Output the [X, Y] coordinate of the center of the cell containing the given text.  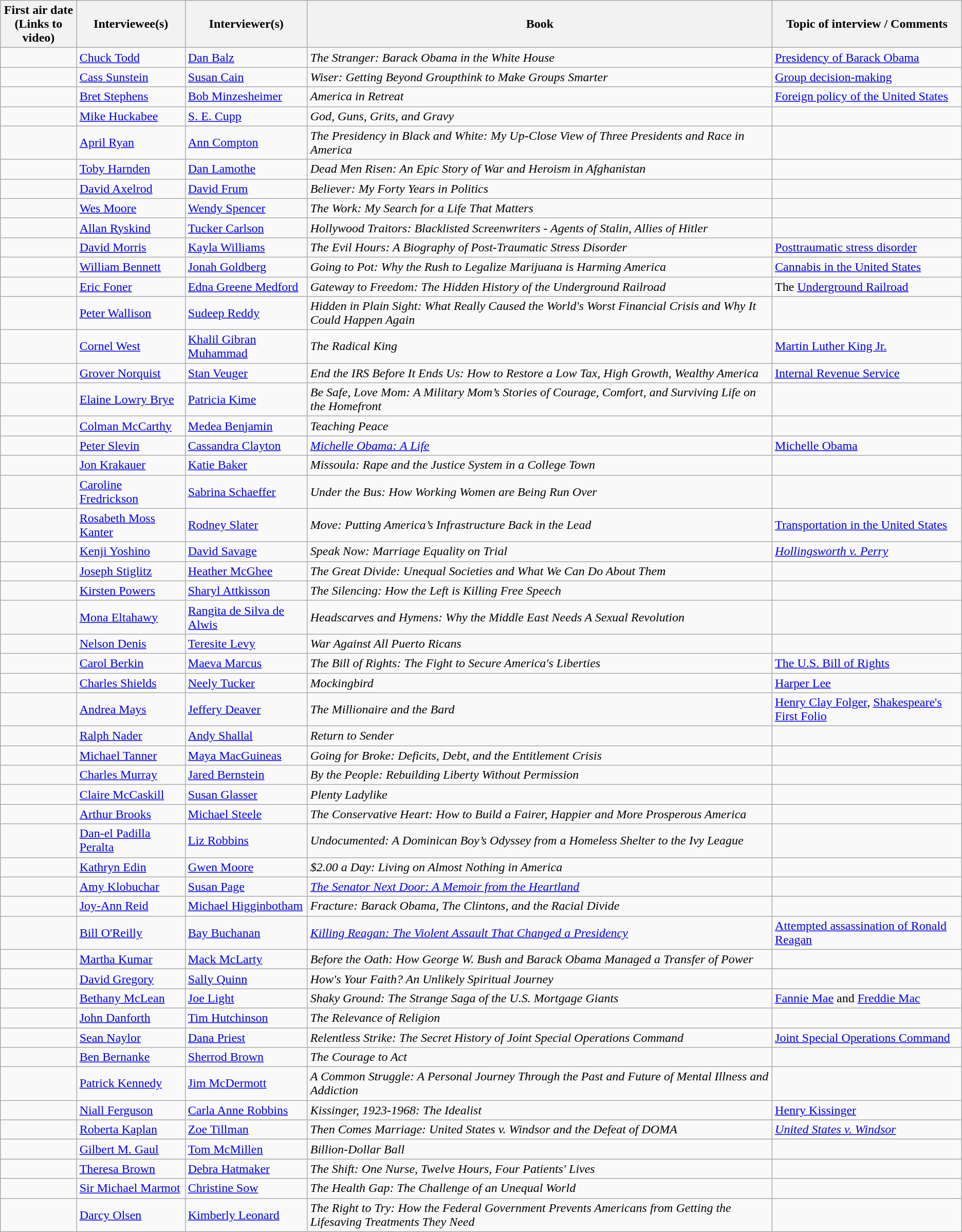
Dan-el Padilla Peralta [131, 841]
The Senator Next Door: A Memoir from the Heartland [540, 887]
Fracture: Barack Obama, The Clintons, and the Racial Divide [540, 906]
Jonah Goldberg [246, 267]
Susan Cain [246, 77]
Missoula: Rape and the Justice System in a College Town [540, 465]
Patrick Kennedy [131, 1083]
Ben Bernanke [131, 1057]
The Silencing: How the Left is Killing Free Speech [540, 591]
Tucker Carlson [246, 228]
Kirsten Powers [131, 591]
Rodney Slater [246, 525]
Martha Kumar [131, 959]
S. E. Cupp [246, 116]
Joint Special Operations Command [867, 1038]
Carol Berkin [131, 663]
Peter Slevin [131, 446]
Undocumented: A Dominican Boy’s Odyssey from a Homeless Shelter to the Ivy League [540, 841]
Peter Wallison [131, 314]
Zoe Tillman [246, 1130]
Cassandra Clayton [246, 446]
Harper Lee [867, 683]
Sharyl Attkisson [246, 591]
Billion-Dollar Ball [540, 1149]
Relentless Strike: The Secret History of Joint Special Operations Command [540, 1038]
Joe Light [246, 998]
Eric Foner [131, 286]
Liz Robbins [246, 841]
Bob Minzesheimer [246, 97]
The Presidency in Black and White: My Up-Close View of Three Presidents and Race in America [540, 143]
Darcy Olsen [131, 1215]
The Work: My Search for a Life That Matters [540, 208]
America in Retreat [540, 97]
Dan Lamothe [246, 169]
Dead Men Risen: An Epic Story of War and Heroism in Afghanistan [540, 169]
John Danforth [131, 1018]
Roberta Kaplan [131, 1130]
The Bill of Rights: The Fight to Secure America's Liberties [540, 663]
Posttraumatic stress disorder [867, 247]
The Stranger: Barack Obama in the White House [540, 58]
Caroline Fredrickson [131, 491]
Tim Hutchinson [246, 1018]
Kathryn Edin [131, 867]
Gilbert M. Gaul [131, 1149]
Sally Quinn [246, 979]
The Relevance of Religion [540, 1018]
Elaine Lowry Brye [131, 400]
Nelson Denis [131, 643]
The U.S. Bill of Rights [867, 663]
Sean Naylor [131, 1038]
Allan Ryskind [131, 228]
Susan Glasser [246, 795]
Be Safe, Love Mom: A Military Mom’s Stories of Courage, Comfort, and Surviving Life on the Homefront [540, 400]
First air date(Links to video) [39, 24]
Wiser: Getting Beyond Groupthink to Make Groups Smarter [540, 77]
By the People: Rebuilding Liberty Without Permission [540, 775]
Mack McLarty [246, 959]
Edna Greene Medford [246, 286]
War Against All Puerto Ricans [540, 643]
David Frum [246, 189]
Chuck Todd [131, 58]
Headscarves and Hymens: Why the Middle East Needs A Sexual Revolution [540, 617]
Gateway to Freedom: The Hidden History of the Underground Railroad [540, 286]
Toby Harnden [131, 169]
Cornel West [131, 346]
Foreign policy of the United States [867, 97]
Jon Krakauer [131, 465]
Patricia Kime [246, 400]
Kimberly Leonard [246, 1215]
Khalil Gibran Muhammad [246, 346]
Jared Bernstein [246, 775]
Michelle Obama: A Life [540, 446]
Henry Clay Folger, Shakespeare's First Folio [867, 709]
Kayla Williams [246, 247]
Andy Shallal [246, 736]
Group decision-making [867, 77]
Maya MacGuineas [246, 756]
Shaky Ground: The Strange Saga of the U.S. Mortgage Giants [540, 998]
God, Guns, Grits, and Gravy [540, 116]
Maeva Marcus [246, 663]
The Millionaire and the Bard [540, 709]
Ann Compton [246, 143]
The Evil Hours: A Biography of Post-Traumatic Stress Disorder [540, 247]
David Morris [131, 247]
United States v. Windsor [867, 1130]
Claire McCaskill [131, 795]
Going to Pot: Why the Rush to Legalize Marijuana is Harming America [540, 267]
The Radical King [540, 346]
Bay Buchanan [246, 932]
The Underground Railroad [867, 286]
Cass Sunstein [131, 77]
Sudeep Reddy [246, 314]
Hollingsworth v. Perry [867, 551]
Grover Norquist [131, 373]
Andrea Mays [131, 709]
Christine Sow [246, 1188]
Sir Michael Marmot [131, 1188]
Sherrod Brown [246, 1057]
Transportation in the United States [867, 525]
David Axelrod [131, 189]
Book [540, 24]
Medea Benjamin [246, 426]
Hidden in Plain Sight: What Really Caused the World's Worst Financial Crisis and Why It Could Happen Again [540, 314]
The Conservative Heart: How to Build a Fairer, Happier and More Prosperous America [540, 814]
Neely Tucker [246, 683]
A Common Struggle: A Personal Journey Through the Past and Future of Mental Illness and Addiction [540, 1083]
Theresa Brown [131, 1169]
The Shift: One Nurse, Twelve Hours, Four Patients' Lives [540, 1169]
Dana Priest [246, 1038]
Return to Sender [540, 736]
Michael Steele [246, 814]
Wendy Spencer [246, 208]
Rosabeth Moss Kanter [131, 525]
Speak Now: Marriage Equality on Trial [540, 551]
Martin Luther King Jr. [867, 346]
Michael Tanner [131, 756]
Bill O'Reilly [131, 932]
End the IRS Before It Ends Us: How to Restore a Low Tax, High Growth, Wealthy America [540, 373]
Katie Baker [246, 465]
Mockingbird [540, 683]
Hollywood Traitors: Blacklisted Screenwriters - Agents of Stalin, Allies of Hitler [540, 228]
Ralph Nader [131, 736]
Going for Broke: Deficits, Debt, and the Entitlement Crisis [540, 756]
April Ryan [131, 143]
Believer: My Forty Years in Politics [540, 189]
Michael Higginbotham [246, 906]
Attempted assassination of Ronald Reagan [867, 932]
Joseph Stiglitz [131, 571]
Charles Shields [131, 683]
Dan Balz [246, 58]
The Courage to Act [540, 1057]
Heather McGhee [246, 571]
Susan Page [246, 887]
Colman McCarthy [131, 426]
Niall Ferguson [131, 1110]
Mona Eltahawy [131, 617]
Then Comes Marriage: United States v. Windsor and the Defeat of DOMA [540, 1130]
William Bennett [131, 267]
Jim McDermott [246, 1083]
Sabrina Schaeffer [246, 491]
Carla Anne Robbins [246, 1110]
Bret Stephens [131, 97]
Jeffery Deaver [246, 709]
Mike Huckabee [131, 116]
Michelle Obama [867, 446]
Move: Putting America’s Infrastructure Back in the Lead [540, 525]
Bethany McLean [131, 998]
Rangita de Silva de Alwis [246, 617]
How's Your Faith? An Unlikely Spiritual Journey [540, 979]
Amy Klobuchar [131, 887]
Interviewee(s) [131, 24]
Cannabis in the United States [867, 267]
Joy-Ann Reid [131, 906]
Topic of interview / Comments [867, 24]
Stan Veuger [246, 373]
$2.00 a Day: Living on Almost Nothing in America [540, 867]
Before the Oath: How George W. Bush and Barack Obama Managed a Transfer of Power [540, 959]
David Savage [246, 551]
Debra Hatmaker [246, 1169]
Teaching Peace [540, 426]
Under the Bus: How Working Women are Being Run Over [540, 491]
The Right to Try: How the Federal Government Prevents Americans from Getting the Lifesaving Treatments They Need [540, 1215]
Teresite Levy [246, 643]
The Health Gap: The Challenge of an Unequal World [540, 1188]
Charles Murray [131, 775]
Kissinger, 1923-1968: The Idealist [540, 1110]
The Great Divide: Unequal Societies and What We Can Do About Them [540, 571]
Kenji Yoshino [131, 551]
Interviewer(s) [246, 24]
Killing Reagan: The Violent Assault That Changed a Presidency [540, 932]
Fannie Mae and Freddie Mac [867, 998]
Wes Moore [131, 208]
Henry Kissinger [867, 1110]
Presidency of Barack Obama [867, 58]
Gwen Moore [246, 867]
David Gregory [131, 979]
Internal Revenue Service [867, 373]
Plenty Ladylike [540, 795]
Tom McMillen [246, 1149]
Arthur Brooks [131, 814]
